Output the [X, Y] coordinate of the center of the cell containing the given text.  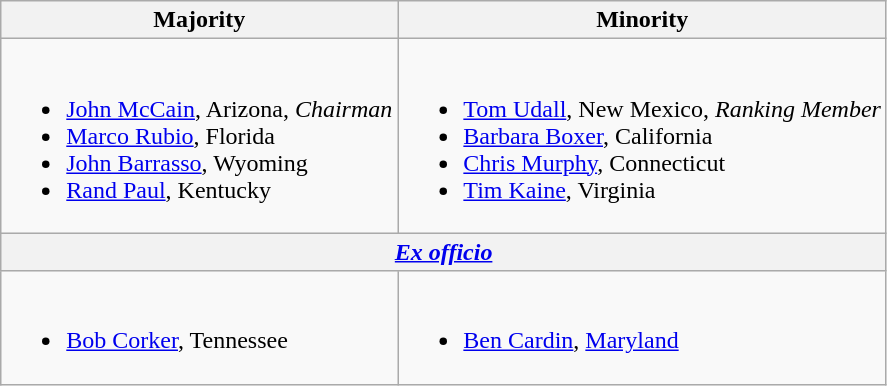
Ben Cardin, Maryland [642, 328]
Minority [642, 20]
Bob Corker, Tennessee [200, 328]
John McCain, Arizona, ChairmanMarco Rubio, FloridaJohn Barrasso, WyomingRand Paul, Kentucky [200, 136]
Ex officio [444, 252]
Tom Udall, New Mexico, Ranking MemberBarbara Boxer, CaliforniaChris Murphy, ConnecticutTim Kaine, Virginia [642, 136]
Majority [200, 20]
